Locate the cell with the specified text and output its [x, y] center coordinate. 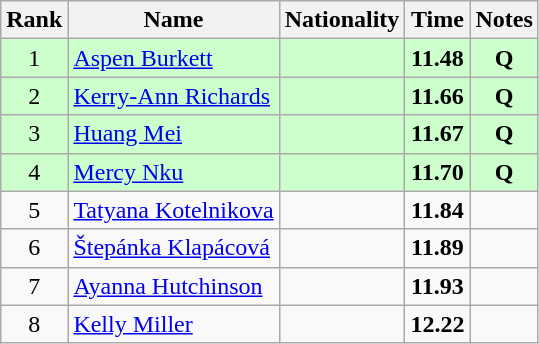
11.67 [438, 134]
Name [174, 20]
Huang Mei [174, 134]
11.89 [438, 248]
Kelly Miller [174, 324]
11.84 [438, 210]
Štepánka Klapácová [174, 248]
Kerry-Ann Richards [174, 96]
5 [34, 210]
11.70 [438, 172]
3 [34, 134]
Time [438, 20]
Notes [504, 20]
Aspen Burkett [174, 58]
Nationality [342, 20]
8 [34, 324]
Ayanna Hutchinson [174, 286]
11.66 [438, 96]
Mercy Nku [174, 172]
Rank [34, 20]
6 [34, 248]
2 [34, 96]
11.93 [438, 286]
4 [34, 172]
7 [34, 286]
11.48 [438, 58]
Tatyana Kotelnikova [174, 210]
1 [34, 58]
12.22 [438, 324]
